Return [X, Y] of the center of cell containing provided text 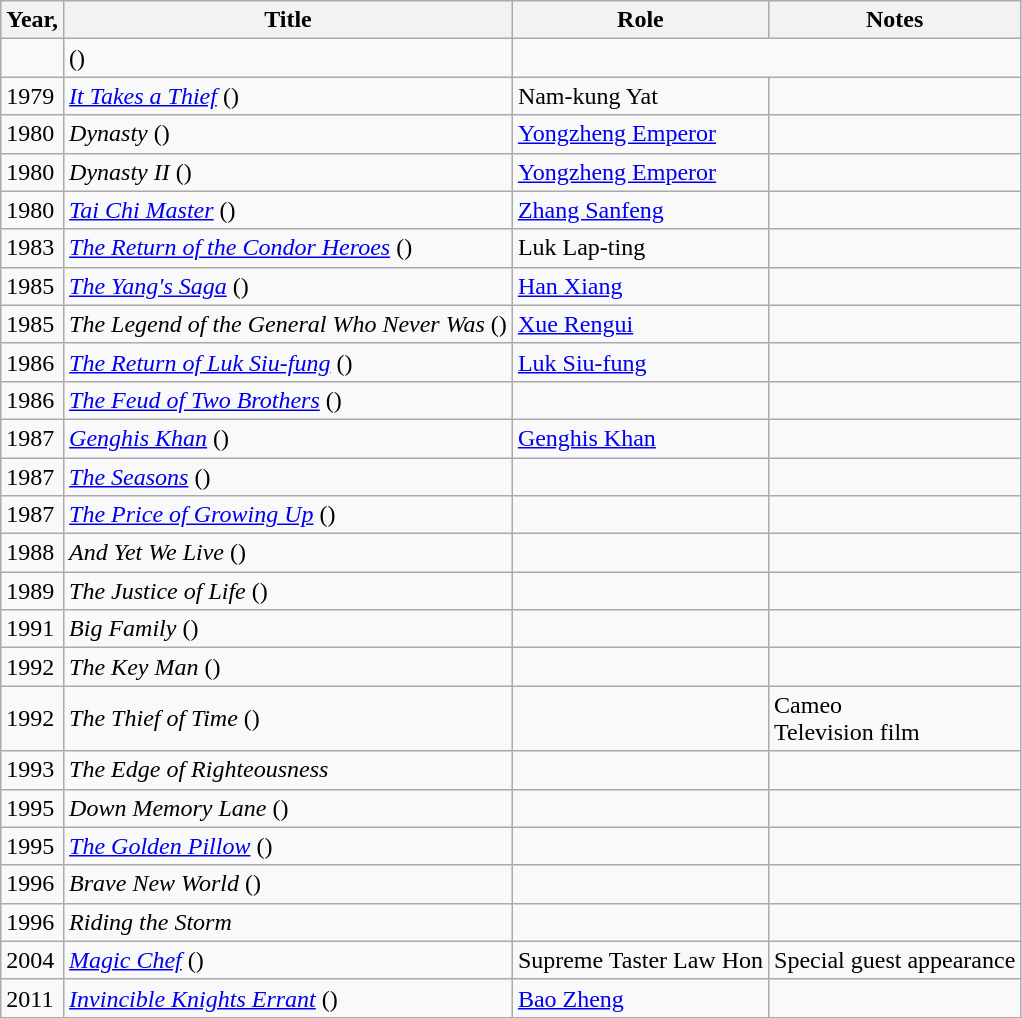
It Takes a Thief () [288, 96]
Title [288, 20]
Supreme Taster Law Hon [640, 960]
The Return of the Condor Heroes () [288, 248]
The Golden Pillow () [288, 846]
Bao Zheng [640, 998]
Luk Lap-ting [640, 248]
The Thief of Time () [288, 718]
Role [640, 20]
Luk Siu-fung [640, 362]
Dynasty () [288, 134]
Riding the Storm [288, 922]
The Justice of Life () [288, 591]
Genghis Khan () [288, 438]
The Return of Luk Siu-fung () [288, 362]
The Edge of Righteousness [288, 770]
Magic Chef () [288, 960]
Notes [895, 20]
The Legend of the General Who Never Was () [288, 324]
Special guest appearance [895, 960]
Down Memory Lane () [288, 808]
() [288, 58]
The Price of Growing Up () [288, 515]
Xue Rengui [640, 324]
The Yang's Saga () [288, 286]
Brave New World () [288, 884]
1988 [32, 553]
1991 [32, 629]
CameoTelevision film [895, 718]
Genghis Khan [640, 438]
The Feud of Two Brothers () [288, 400]
The Key Man () [288, 667]
Year, [32, 20]
Big Family () [288, 629]
Dynasty II () [288, 172]
Invincible Knights Errant () [288, 998]
1983 [32, 248]
And Yet We Live () [288, 553]
1989 [32, 591]
Tai Chi Master () [288, 210]
Nam-kung Yat [640, 96]
The Seasons () [288, 477]
2004 [32, 960]
Zhang Sanfeng [640, 210]
Han Xiang [640, 286]
1979 [32, 96]
2011 [32, 998]
1993 [32, 770]
